Extract the (X, Y) coordinate from the center of the cell holding the provided text.  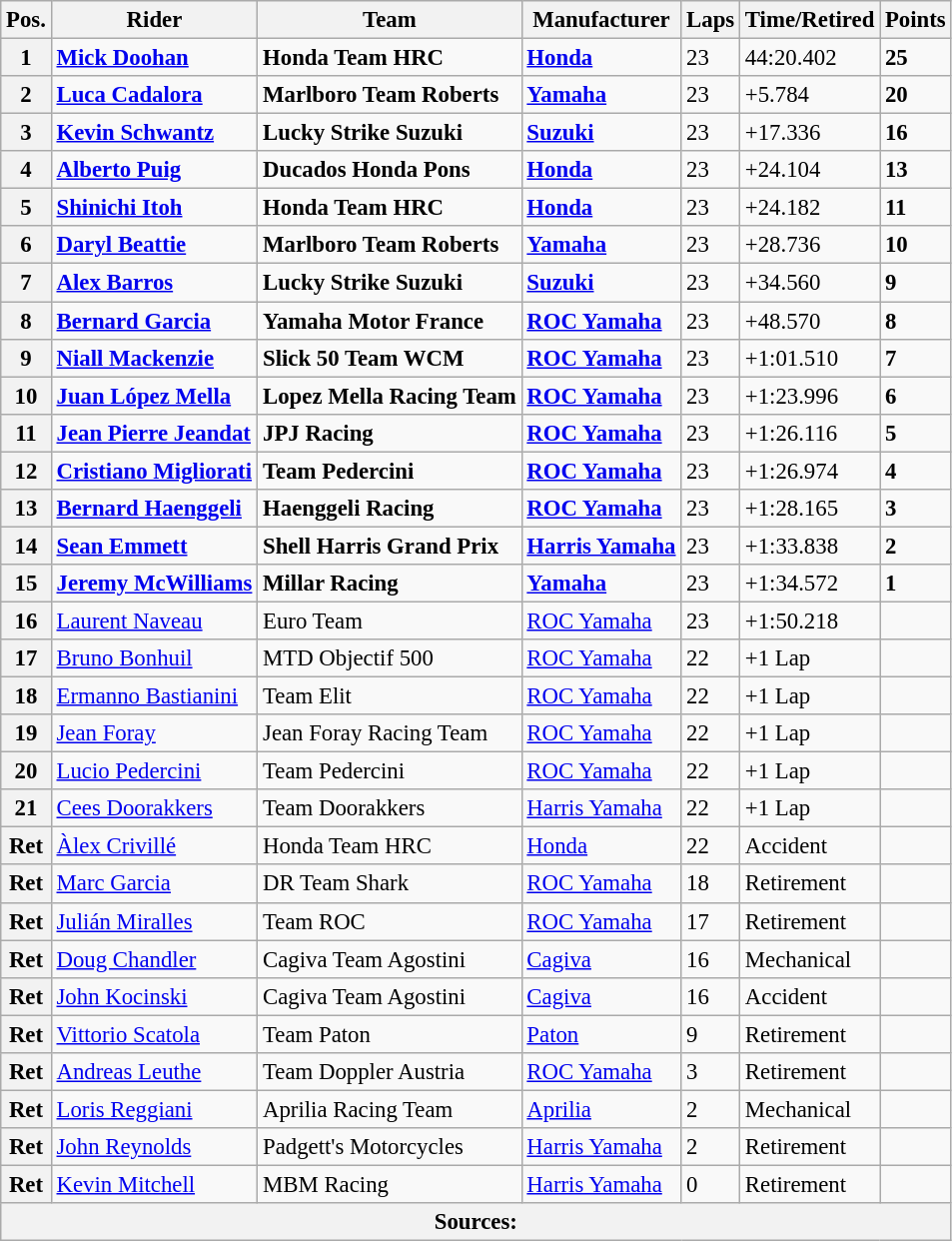
Marc Garcia (154, 884)
25 (915, 58)
12 (26, 471)
Cristiano Migliorati (154, 471)
Lucio Pedercini (154, 771)
+1:33.838 (810, 546)
Kevin Schwantz (154, 133)
John Kocinski (154, 996)
Pos. (26, 20)
+1:26.116 (810, 433)
14 (26, 546)
Jean Foray (154, 733)
Àlex Crivillé (154, 846)
0 (711, 1184)
Rider (154, 20)
Ducados Honda Pons (390, 170)
JPJ Racing (390, 433)
Manufacturer (601, 20)
Luca Cadalora (154, 95)
+1:26.974 (810, 471)
John Reynolds (154, 1147)
Haenggeli Racing (390, 509)
Loris Reggiani (154, 1109)
Niall Mackenzie (154, 358)
Team Paton (390, 1034)
MBM Racing (390, 1184)
Team Doppler Austria (390, 1072)
21 (26, 808)
+28.736 (810, 245)
Shinichi Itoh (154, 208)
Juan López Mella (154, 396)
+17.336 (810, 133)
Sean Emmett (154, 546)
Sources: (476, 1222)
Euro Team (390, 620)
Alberto Puig (154, 170)
Padgett's Motorcycles (390, 1147)
44:20.402 (810, 58)
Aprilia Racing Team (390, 1109)
+1:01.510 (810, 358)
Team Elit (390, 696)
Daryl Beattie (154, 245)
Time/Retired (810, 20)
Laps (711, 20)
+1:50.218 (810, 620)
Jean Foray Racing Team (390, 733)
Ermanno Bastianini (154, 696)
Jean Pierre Jeandat (154, 433)
Andreas Leuthe (154, 1072)
Alex Barros (154, 283)
Points (915, 20)
MTD Objectif 500 (390, 658)
Yamaha Motor France (390, 321)
19 (26, 733)
+1:34.572 (810, 584)
Aprilia (601, 1109)
Shell Harris Grand Prix (390, 546)
Team (390, 20)
Team ROC (390, 921)
+5.784 (810, 95)
Bruno Bonhuil (154, 658)
Team Doorakkers (390, 808)
Lopez Mella Racing Team (390, 396)
Laurent Naveau (154, 620)
Kevin Mitchell (154, 1184)
+24.182 (810, 208)
Cees Doorakkers (154, 808)
15 (26, 584)
+1:28.165 (810, 509)
+24.104 (810, 170)
Paton (601, 1034)
Jeremy McWilliams (154, 584)
DR Team Shark (390, 884)
Bernard Haenggeli (154, 509)
Bernard Garcia (154, 321)
Slick 50 Team WCM (390, 358)
+34.560 (810, 283)
Doug Chandler (154, 959)
Millar Racing (390, 584)
Vittorio Scatola (154, 1034)
Mick Doohan (154, 58)
+1:23.996 (810, 396)
Julián Miralles (154, 921)
+48.570 (810, 321)
